Locate the cell with the specified text and output its (X, Y) center coordinate. 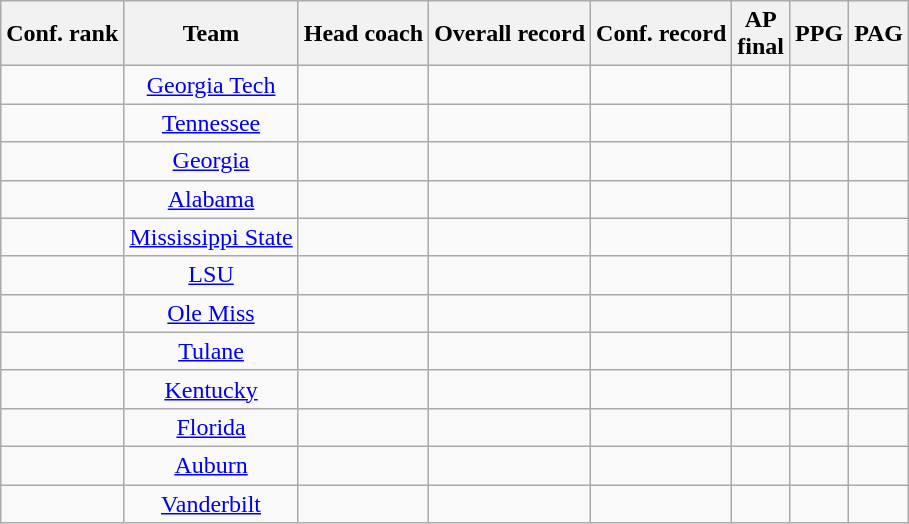
Overall record (510, 34)
LSU (211, 275)
Mississippi State (211, 237)
PPG (820, 34)
Auburn (211, 465)
Head coach (363, 34)
Conf. rank (62, 34)
Conf. record (662, 34)
Tulane (211, 351)
APfinal (761, 34)
Georgia Tech (211, 85)
PAG (879, 34)
Alabama (211, 199)
Vanderbilt (211, 503)
Ole Miss (211, 313)
Tennessee (211, 123)
Florida (211, 427)
Team (211, 34)
Georgia (211, 161)
Kentucky (211, 389)
